Return [x, y] of the center of cell containing provided text 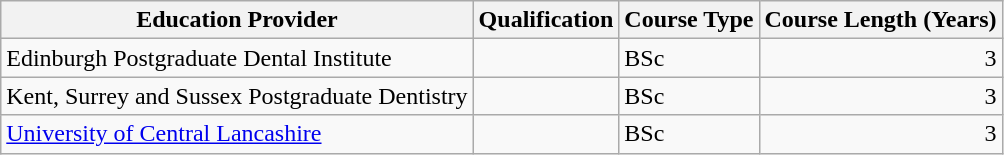
Qualification [546, 20]
Edinburgh Postgraduate Dental Institute [237, 58]
Course Type [689, 20]
University of Central Lancashire [237, 134]
Education Provider [237, 20]
Kent, Surrey and Sussex Postgraduate Dentistry [237, 96]
Course Length (Years) [880, 20]
